Determine the [x, y] coordinate at the center of the cell enclosing the given text.  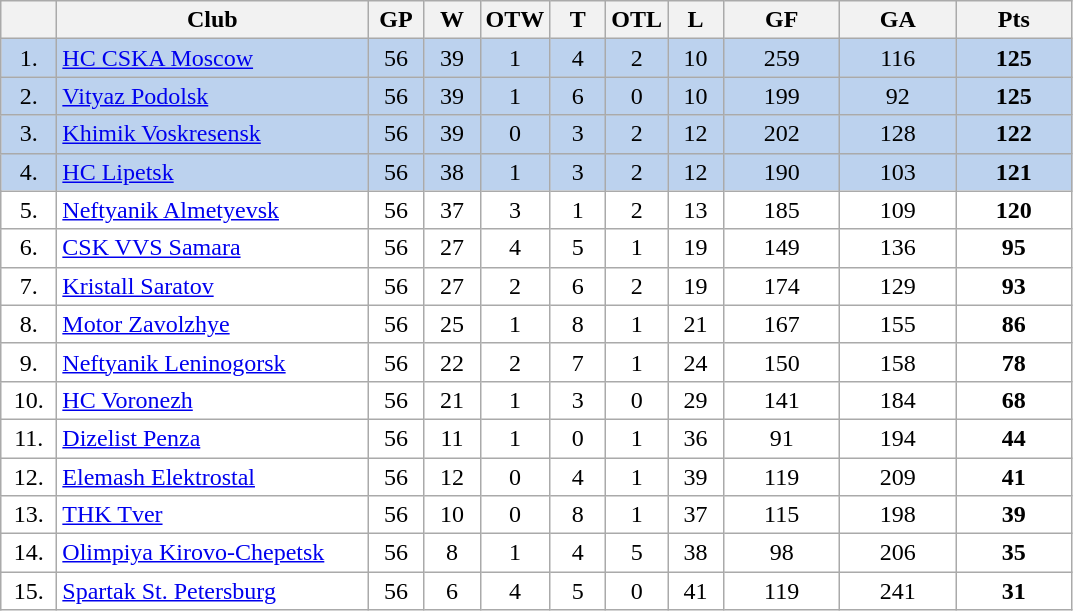
GP [396, 20]
184 [898, 400]
15. [29, 591]
92 [898, 96]
1. [29, 58]
158 [898, 362]
116 [898, 58]
13. [29, 515]
HC CSKA Moscow [212, 58]
78 [1014, 362]
202 [782, 134]
122 [1014, 134]
206 [898, 553]
2. [29, 96]
GA [898, 20]
CSK VVS Samara [212, 248]
35 [1014, 553]
Neftyanik Leninogorsk [212, 362]
241 [898, 591]
199 [782, 96]
THK Tver [212, 515]
W [452, 20]
209 [898, 477]
Neftyanik Almetyevsk [212, 210]
Elemash Elektrostal [212, 477]
HC Voronezh [212, 400]
185 [782, 210]
8. [29, 324]
14. [29, 553]
128 [898, 134]
6. [29, 248]
Olimpiya Kirovo-Chepetsk [212, 553]
10. [29, 400]
259 [782, 58]
174 [782, 286]
109 [898, 210]
190 [782, 172]
L [696, 20]
5. [29, 210]
13 [696, 210]
12. [29, 477]
22 [452, 362]
141 [782, 400]
Kristall Saratov [212, 286]
Pts [1014, 20]
4. [29, 172]
93 [1014, 286]
155 [898, 324]
31 [1014, 591]
91 [782, 438]
Spartak St. Petersburg [212, 591]
T [578, 20]
120 [1014, 210]
Dizelist Penza [212, 438]
25 [452, 324]
129 [898, 286]
Vityaz Podolsk [212, 96]
136 [898, 248]
150 [782, 362]
95 [1014, 248]
44 [1014, 438]
Motor Zavolzhye [212, 324]
7. [29, 286]
68 [1014, 400]
29 [696, 400]
149 [782, 248]
103 [898, 172]
98 [782, 553]
36 [696, 438]
11. [29, 438]
OTW [515, 20]
11 [452, 438]
3. [29, 134]
24 [696, 362]
OTL [637, 20]
167 [782, 324]
Club [212, 20]
HC Lipetsk [212, 172]
86 [1014, 324]
121 [1014, 172]
7 [578, 362]
198 [898, 515]
Khimik Voskresensk [212, 134]
GF [782, 20]
115 [782, 515]
9. [29, 362]
194 [898, 438]
